Output the (x, y) coordinate of the center of the cell containing the given text.  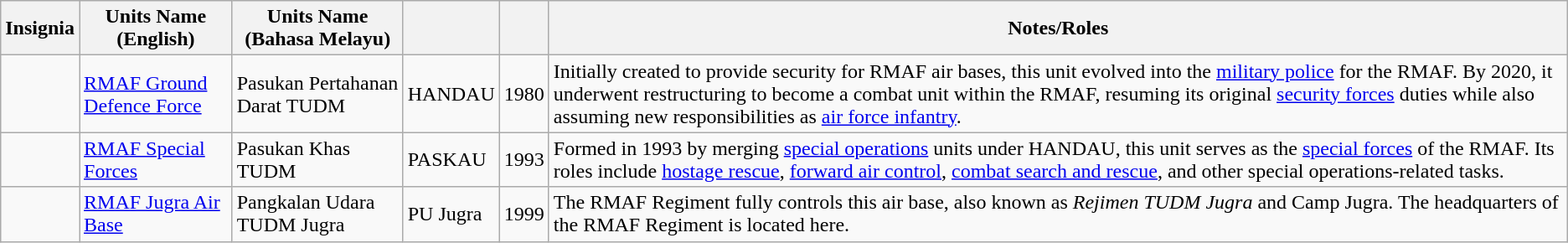
Notes/Roles (1058, 28)
RMAF Special Forces (156, 159)
RMAF Ground Defence Force (156, 94)
PASKAU (451, 159)
PU Jugra (451, 215)
Insignia (40, 28)
Pangkalan Udara TUDM Jugra (317, 215)
RMAF Jugra Air Base (156, 215)
Units Name (English) (156, 28)
Pasukan Pertahanan Darat TUDM (317, 94)
1993 (524, 159)
Pasukan Khas TUDM (317, 159)
Units Name (Bahasa Melayu) (317, 28)
1999 (524, 215)
1980 (524, 94)
HANDAU (451, 94)
